Search for the cell housing the specified text and yield its [x, y] center coordinate. 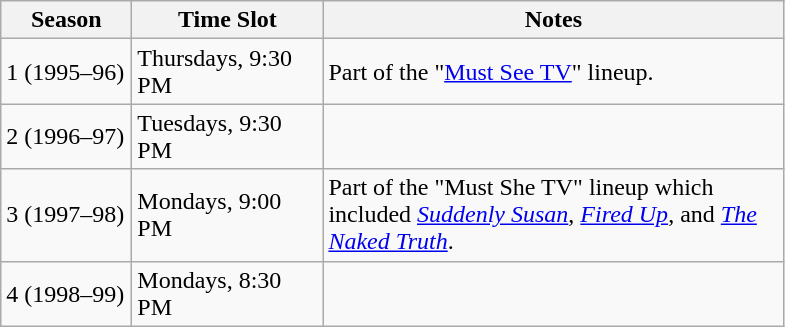
Part of the "Must See TV" lineup. [554, 72]
Season [66, 20]
4 (1998–99) [66, 294]
Thursdays, 9:30 PM [228, 72]
Part of the "Must She TV" lineup which included Suddenly Susan, Fired Up, and The Naked Truth. [554, 215]
Mondays, 8:30 PM [228, 294]
3 (1997–98) [66, 215]
Time Slot [228, 20]
Notes [554, 20]
Mondays, 9:00 PM [228, 215]
1 (1995–96) [66, 72]
Tuesdays, 9:30 PM [228, 136]
2 (1996–97) [66, 136]
